Return the [X, Y] coordinate for the center point of the cell that contains the specified text.  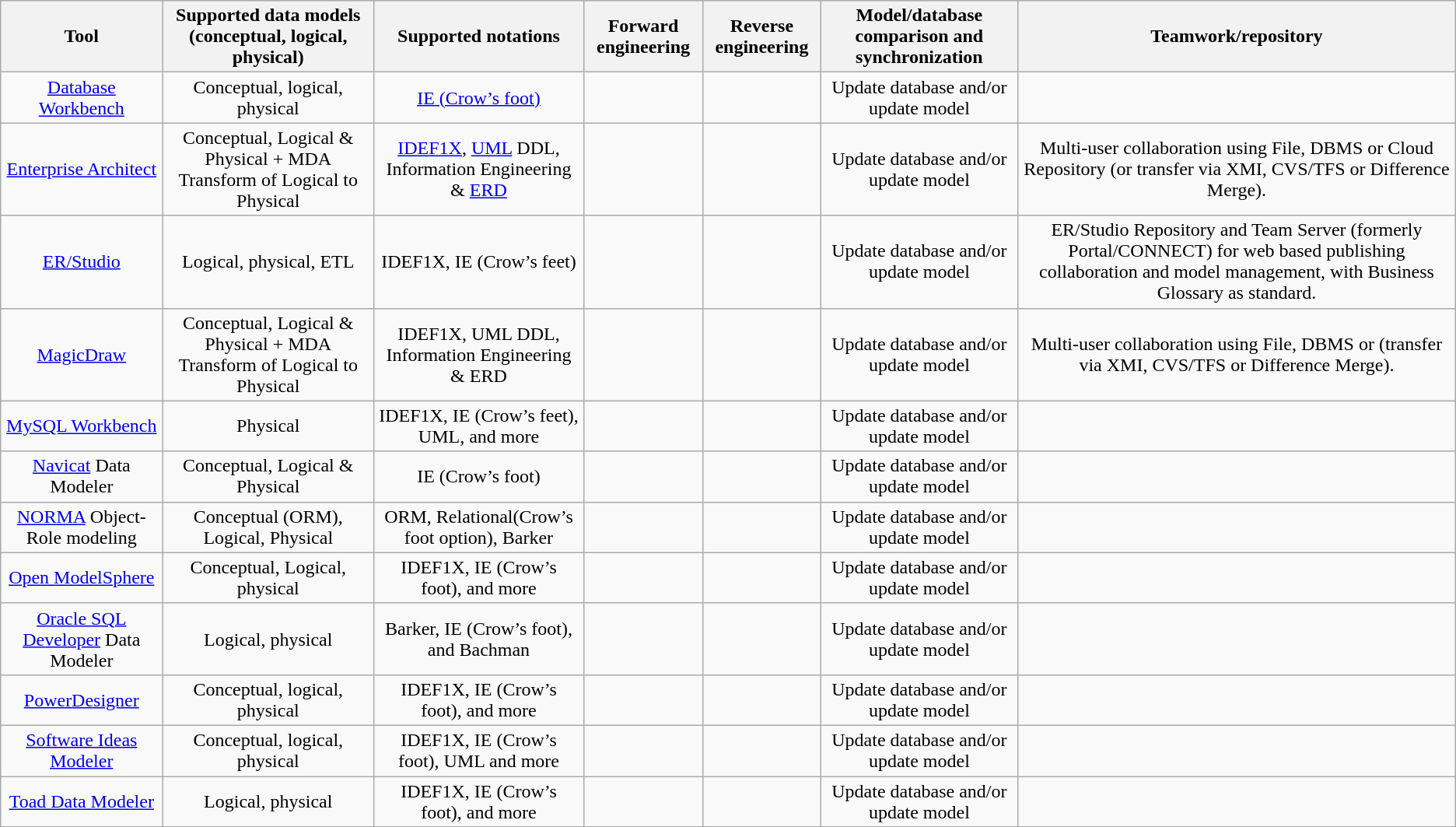
Physical [268, 426]
Software Ideas Modeler [82, 750]
Enterprise Architect [82, 170]
Open ModelSphere [82, 577]
Multi-user collaboration using File, DBMS or Cloud Repository (or transfer via XMI, CVS/TFS or Difference Merge). [1237, 170]
Supported data models (conceptual, logical, physical) [268, 37]
Reverse engineering [762, 37]
IDEF1X, IE (Crow’s feet) [479, 261]
Conceptual, Logical & Physical [268, 476]
IDEF1X, IE (Crow’s feet), UML, and more [479, 426]
MagicDraw [82, 355]
Barker, IE (Crow’s foot), and Bachman [479, 639]
Forward engineering [643, 37]
IDEF1X, IE (Crow’s foot), UML and more [479, 750]
Conceptual, Logical, physical [268, 577]
Toad Data Modeler [82, 801]
ER/Studio [82, 261]
NORMA Object-Role modeling [82, 527]
PowerDesigner [82, 700]
Multi-user collaboration using File, DBMS or (transfer via XMI, CVS/TFS or Difference Merge). [1237, 355]
Supported notations [479, 37]
Teamwork/repository [1237, 37]
Tool [82, 37]
Model/database comparison and synchronization [919, 37]
ORM, Relational(Crow’s foot option), Barker [479, 527]
Logical, physical, ETL [268, 261]
Oracle SQL Developer Data Modeler [82, 639]
Navicat Data Modeler [82, 476]
Conceptual (ORM), Logical, Physical [268, 527]
MySQL Workbench [82, 426]
Database Workbench [82, 98]
